Pinpoint the cell where the given text exists, returning its (X, Y) midpoint coordinate. 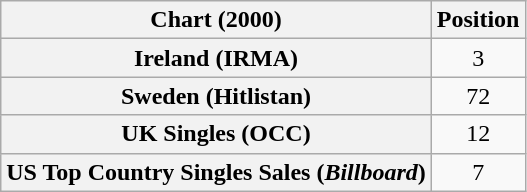
Chart (2000) (216, 20)
Position (478, 20)
Ireland (IRMA) (216, 58)
7 (478, 172)
12 (478, 134)
US Top Country Singles Sales (Billboard) (216, 172)
Sweden (Hitlistan) (216, 96)
72 (478, 96)
UK Singles (OCC) (216, 134)
3 (478, 58)
